For the text-containing cell, return its midpoint in [x, y] coordinate format. 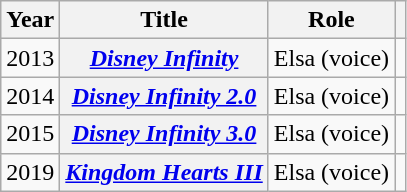
2013 [30, 58]
Role [331, 20]
2019 [30, 172]
Year [30, 20]
Disney Infinity 3.0 [164, 134]
Kingdom Hearts III [164, 172]
Disney Infinity 2.0 [164, 96]
Disney Infinity [164, 58]
Title [164, 20]
2015 [30, 134]
2014 [30, 96]
